Output the [x, y] coordinate of the center of the cell containing the given text.  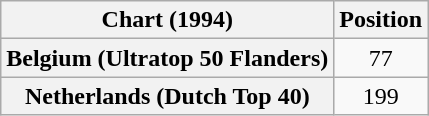
77 [381, 58]
Belgium (Ultratop 50 Flanders) [168, 58]
Position [381, 20]
Netherlands (Dutch Top 40) [168, 96]
199 [381, 96]
Chart (1994) [168, 20]
